Identify which cell holds the provided text, then report its [x, y] central coordinate. 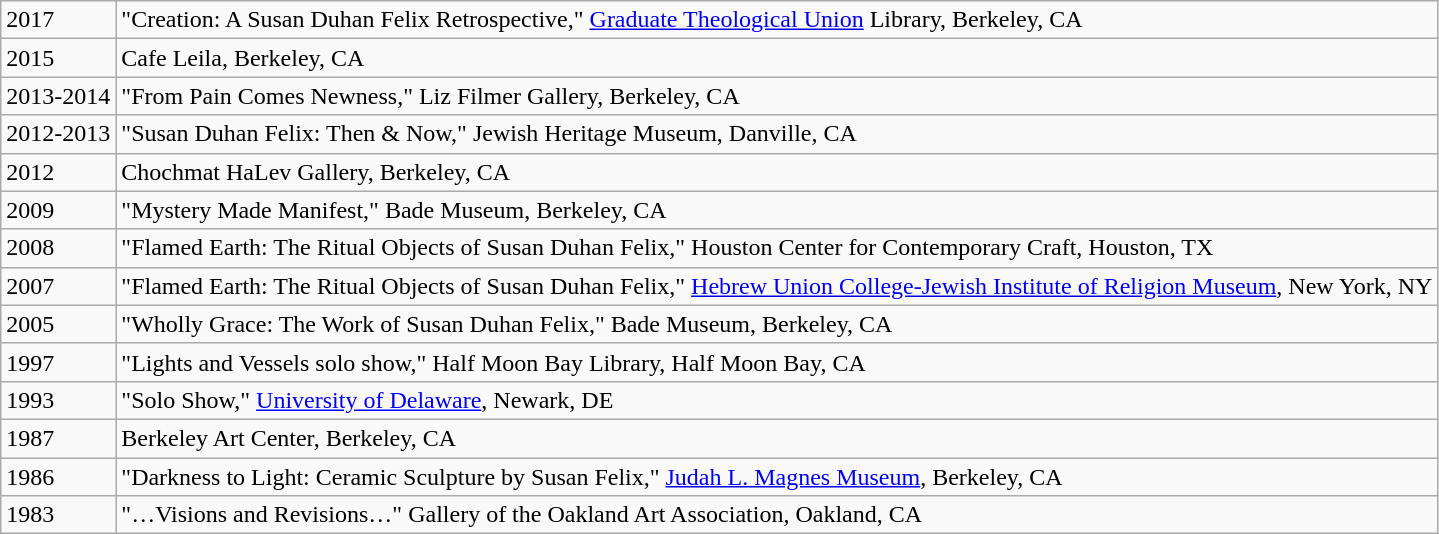
"Susan Duhan Felix: Then & Now," Jewish Heritage Museum, Danville, CA [777, 134]
"Wholly Grace: The Work of Susan Duhan Felix," Bade Museum, Berkeley, CA [777, 324]
2015 [58, 58]
"Darkness to Light: Ceramic Sculpture by Susan Felix," Judah L. Magnes Museum, Berkeley, CA [777, 477]
"Flamed Earth: The Ritual Objects of Susan Duhan Felix," Houston Center for Contemporary Craft, Houston, TX [777, 248]
2005 [58, 324]
Cafe Leila, Berkeley, CA [777, 58]
1986 [58, 477]
"Lights and Vessels solo show," Half Moon Bay Library, Half Moon Bay, CA [777, 362]
2012-2013 [58, 134]
"Creation: A Susan Duhan Felix Retrospective," Graduate Theological Union Library, Berkeley, CA [777, 20]
1983 [58, 515]
"Flamed Earth: The Ritual Objects of Susan Duhan Felix," Hebrew Union College-Jewish Institute of Religion Museum, New York, NY [777, 286]
2008 [58, 248]
2007 [58, 286]
"Mystery Made Manifest," Bade Museum, Berkeley, CA [777, 210]
1997 [58, 362]
"From Pain Comes Newness," Liz Filmer Gallery, Berkeley, CA [777, 96]
2012 [58, 172]
2017 [58, 20]
Chochmat HaLev Gallery, Berkeley, CA [777, 172]
Berkeley Art Center, Berkeley, CA [777, 438]
1993 [58, 400]
"Solo Show," University of Delaware, Newark, DE [777, 400]
2009 [58, 210]
1987 [58, 438]
"…Visions and Revisions…" Gallery of the Oakland Art Association, Oakland, CA [777, 515]
2013-2014 [58, 96]
